Search for the cell housing the specified text and yield its [x, y] center coordinate. 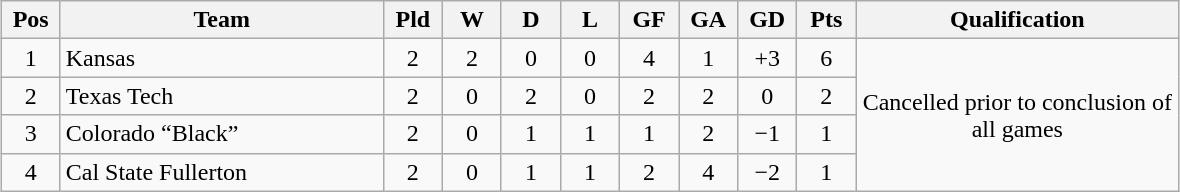
Cal State Fullerton [222, 172]
Kansas [222, 58]
3 [30, 134]
L [590, 20]
−1 [768, 134]
Cancelled prior to conclusion of all games [1018, 115]
Colorado “Black” [222, 134]
Team [222, 20]
Pts [826, 20]
Qualification [1018, 20]
Texas Tech [222, 96]
GA [708, 20]
GF [650, 20]
W [472, 20]
6 [826, 58]
Pos [30, 20]
GD [768, 20]
+3 [768, 58]
−2 [768, 172]
D [530, 20]
Pld [412, 20]
